For the text-containing cell, return its midpoint in (x, y) coordinate format. 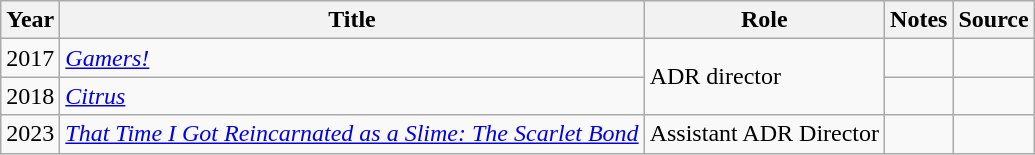
2017 (30, 58)
That Time I Got Reincarnated as a Slime: The Scarlet Bond (352, 134)
Notes (919, 20)
Year (30, 20)
Assistant ADR Director (764, 134)
2018 (30, 96)
2023 (30, 134)
ADR director (764, 77)
Source (994, 20)
Citrus (352, 96)
Role (764, 20)
Gamers! (352, 58)
Title (352, 20)
